Identify which cell holds the provided text, then report its [X, Y] central coordinate. 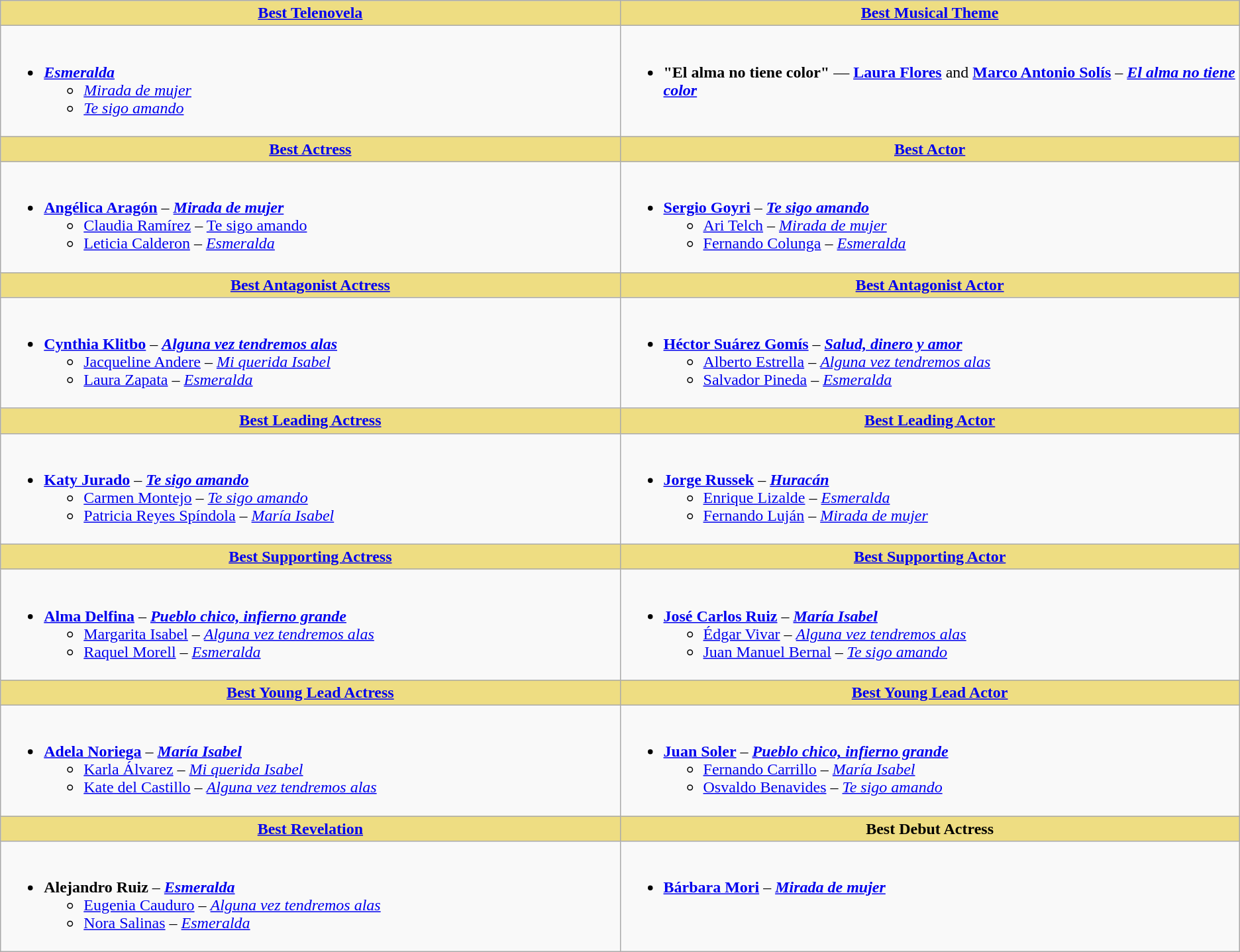
Best Supporting Actress [310, 556]
Best Actor [930, 149]
EsmeraldaMirada de mujerTe sigo amando [310, 81]
Best Musical Theme [930, 13]
"El alma no tiene color" — Laura Flores and Marco Antonio Solís – El alma no tiene color [930, 81]
Best Leading Actor [930, 421]
Sergio Goyri – Te sigo amandoAri Telch – Mirada de mujerFernando Colunga – Esmeralda [930, 217]
Best Revelation [310, 829]
Jorge Russek – HuracánEnrique Lizalde – EsmeraldaFernando Luján – Mirada de mujer [930, 489]
Angélica Aragón – Mirada de mujerClaudia Ramírez – Te sigo amandoLeticia Calderon – Esmeralda [310, 217]
Alma Delfina – Pueblo chico, infierno grandeMargarita Isabel – Alguna vez tendremos alasRaquel Morell – Esmeralda [310, 624]
Bárbara Mori – Mirada de mujer [930, 897]
Katy Jurado – Te sigo amandoCarmen Montejo – Te sigo amandoPatricia Reyes Spíndola – María Isabel [310, 489]
Best Actress [310, 149]
José Carlos Ruiz – María IsabelÉdgar Vivar – Alguna vez tendremos alasJuan Manuel Bernal – Te sigo amando [930, 624]
Best Supporting Actor [930, 556]
Cynthia Klitbo – Alguna vez tendremos alasJacqueline Andere – Mi querida IsabelLaura Zapata – Esmeralda [310, 352]
Best Telenovela [310, 13]
Best Debut Actress [930, 829]
Best Antagonist Actor [930, 285]
Best Young Lead Actress [310, 692]
Alejandro Ruiz – EsmeraldaEugenia Cauduro – Alguna vez tendremos alasNora Salinas – Esmeralda [310, 897]
Adela Noriega – María IsabelKarla Álvarez – Mi querida IsabelKate del Castillo – Alguna vez tendremos alas [310, 761]
Best Leading Actress [310, 421]
Juan Soler – Pueblo chico, infierno grandeFernando Carrillo – María IsabelOsvaldo Benavides – Te sigo amando [930, 761]
Best Antagonist Actress [310, 285]
Best Young Lead Actor [930, 692]
Héctor Suárez Gomís – Salud, dinero y amorAlberto Estrella – Alguna vez tendremos alasSalvador Pineda – Esmeralda [930, 352]
